Locate the cell with the specified text and output its (X, Y) center coordinate. 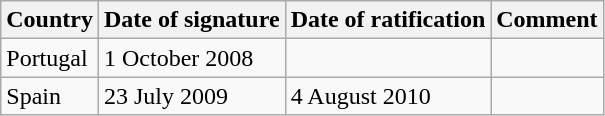
Date of signature (192, 20)
Spain (50, 96)
Country (50, 20)
Portugal (50, 58)
Comment (547, 20)
4 August 2010 (388, 96)
23 July 2009 (192, 96)
1 October 2008 (192, 58)
Date of ratification (388, 20)
